Provide the [x, y] coordinate of the cell's center where the given text is located.  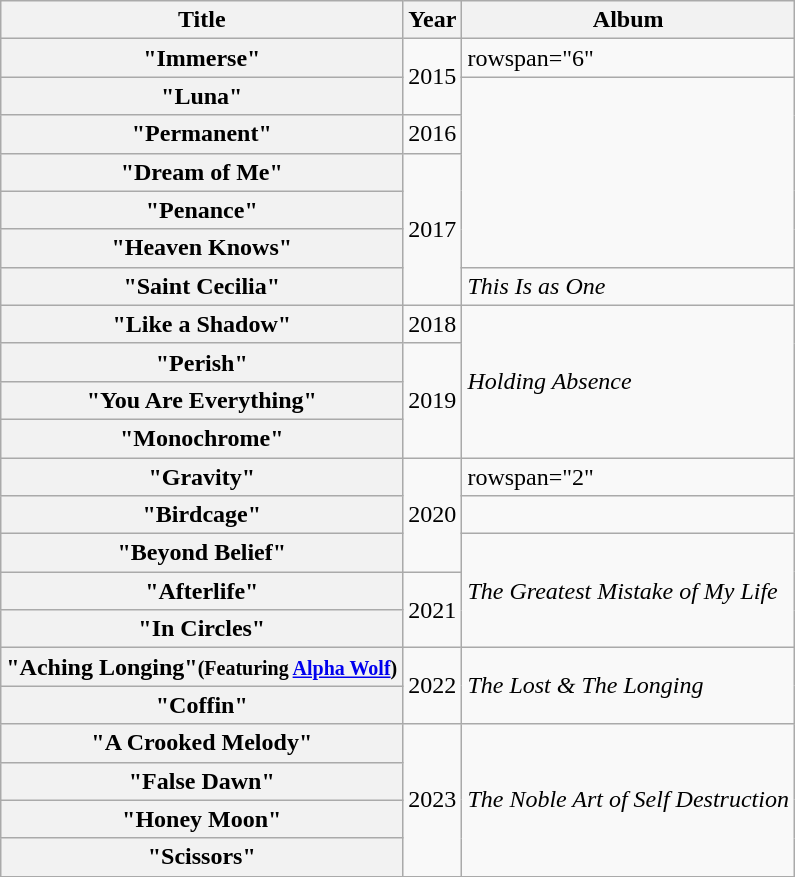
Year [432, 20]
"In Circles" [202, 629]
"Coffin" [202, 705]
"False Dawn" [202, 781]
2016 [432, 134]
rowspan="6" [628, 58]
2015 [432, 77]
Title [202, 20]
2018 [432, 324]
"Honey Moon" [202, 819]
This Is as One [628, 286]
"Like a Shadow" [202, 324]
"Dream of Me" [202, 172]
"You Are Everything" [202, 400]
"Immerse" [202, 58]
"Afterlife" [202, 591]
The Greatest Mistake of My Life [628, 591]
"Heaven Knows" [202, 248]
"Saint Cecilia" [202, 286]
"Gravity" [202, 477]
2021 [432, 610]
2017 [432, 229]
"Aching Longing"(Featuring Alpha Wolf) [202, 667]
"Perish" [202, 362]
The Noble Art of Self Destruction [628, 800]
"Beyond Belief" [202, 553]
2022 [432, 686]
rowspan="2" [628, 477]
The Lost & The Longing [628, 686]
"A Crooked Melody" [202, 743]
"Penance" [202, 210]
2020 [432, 515]
Album [628, 20]
"Birdcage" [202, 515]
2023 [432, 800]
"Permanent" [202, 134]
"Luna" [202, 96]
2019 [432, 400]
"Monochrome" [202, 438]
"Scissors" [202, 857]
Holding Absence [628, 381]
